For the text-containing cell, return its midpoint in (X, Y) coordinate format. 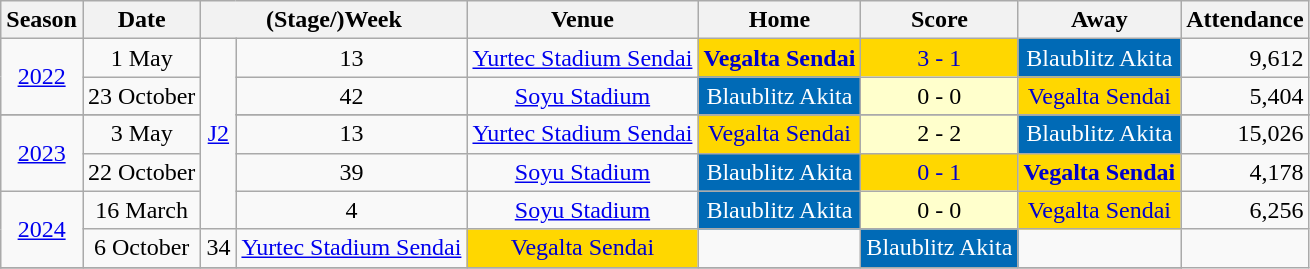
Home (780, 20)
15,026 (1245, 134)
3 May (141, 134)
22 October (141, 172)
4,178 (1245, 172)
4 (352, 210)
Venue (582, 20)
23 October (141, 96)
3 - 1 (940, 58)
34 (218, 248)
42 (352, 96)
Season (42, 20)
2 - 2 (940, 134)
2022 (42, 77)
Score (940, 20)
J2 (218, 134)
Attendance (1245, 20)
Date (141, 20)
1 May (141, 58)
2023 (42, 153)
39 (352, 172)
Away (1100, 20)
6 October (141, 248)
(Stage/)Week (334, 20)
16 March (141, 210)
5,404 (1245, 96)
9,612 (1245, 58)
6,256 (1245, 210)
2024 (42, 229)
0 - 1 (940, 172)
